Output the (x, y) coordinate of the center of the cell containing the given text.  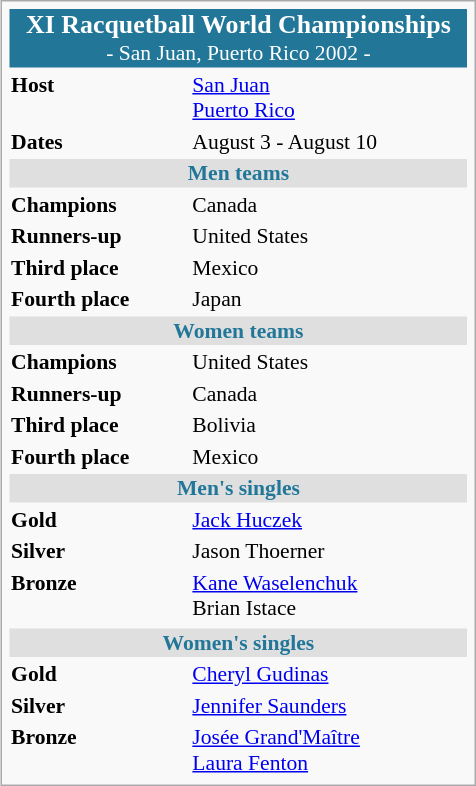
Cheryl Gudinas (329, 674)
Jennifer Saunders (329, 705)
Men teams (239, 173)
Bolivia (329, 425)
August 3 - August 10 (329, 141)
Host (99, 97)
Josée Grand'Maître Laura Fenton (329, 750)
Women's singles (239, 642)
XI Racquetball World Championships- San Juan, Puerto Rico 2002 - (239, 38)
Men's singles (239, 488)
Women teams (239, 330)
Jack Huczek (329, 519)
Kane Waselenchuk Brian Istace (329, 595)
Jason Thoerner (329, 551)
San Juan Puerto Rico (329, 97)
Dates (99, 141)
Japan (329, 299)
